Return the (x, y) coordinate for the center point of the cell that contains the specified text.  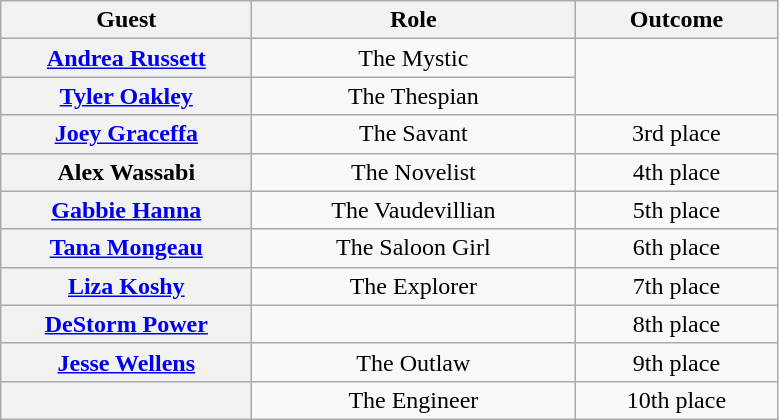
Guest (126, 20)
The Savant (414, 134)
The Mystic (414, 58)
Role (414, 20)
4th place (676, 172)
10th place (676, 400)
The Engineer (414, 400)
The Thespian (414, 96)
7th place (676, 286)
3rd place (676, 134)
9th place (676, 362)
DeStorm Power (126, 324)
Alex Wassabi (126, 172)
The Explorer (414, 286)
The Outlaw (414, 362)
Outcome (676, 20)
Tana Mongeau (126, 248)
Andrea Russett (126, 58)
The Saloon Girl (414, 248)
The Novelist (414, 172)
5th place (676, 210)
6th place (676, 248)
Joey Graceffa (126, 134)
Tyler Oakley (126, 96)
8th place (676, 324)
Gabbie Hanna (126, 210)
The Vaudevillian (414, 210)
Jesse Wellens (126, 362)
Liza Koshy (126, 286)
